Determine the (X, Y) coordinate at the center of the cell enclosing the given text.  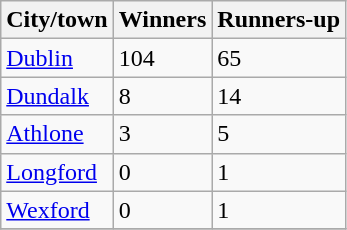
Winners (162, 20)
Dublin (57, 58)
65 (279, 58)
5 (279, 134)
Runners-up (279, 20)
Wexford (57, 210)
Longford (57, 172)
8 (162, 96)
14 (279, 96)
104 (162, 58)
Dundalk (57, 96)
Athlone (57, 134)
City/town (57, 20)
3 (162, 134)
